Locate the cell with the specified text and output its (x, y) center coordinate. 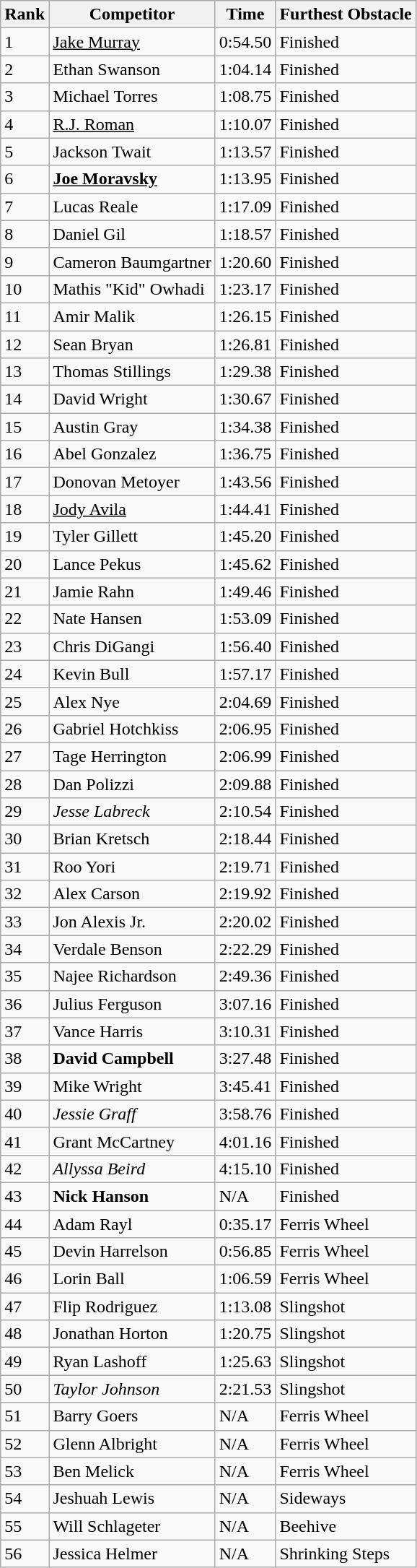
17 (25, 482)
54 (25, 1499)
Jake Murray (132, 42)
Taylor Johnson (132, 1389)
31 (25, 867)
18 (25, 509)
1:34.38 (245, 427)
43 (25, 1196)
Rank (25, 14)
49 (25, 1361)
51 (25, 1416)
1:13.08 (245, 1307)
Abel Gonzalez (132, 454)
1:26.15 (245, 316)
27 (25, 756)
1:25.63 (245, 1361)
21 (25, 592)
1:20.75 (245, 1334)
1:10.07 (245, 124)
1:13.95 (245, 179)
1:49.46 (245, 592)
Lucas Reale (132, 207)
2:06.95 (245, 729)
Will Schlageter (132, 1526)
47 (25, 1307)
55 (25, 1526)
Lance Pekus (132, 564)
2:20.02 (245, 922)
24 (25, 674)
15 (25, 427)
Dan Polizzi (132, 784)
Julius Ferguson (132, 1004)
Najee Richardson (132, 976)
Donovan Metoyer (132, 482)
2:10.54 (245, 812)
Allyssa Beird (132, 1169)
6 (25, 179)
52 (25, 1444)
1:17.09 (245, 207)
2:19.71 (245, 867)
1:06.59 (245, 1279)
Lorin Ball (132, 1279)
1:56.40 (245, 646)
Alex Nye (132, 701)
14 (25, 399)
22 (25, 619)
Alex Carson (132, 894)
33 (25, 922)
Beehive (346, 1526)
1:43.56 (245, 482)
3 (25, 97)
Jon Alexis Jr. (132, 922)
Shrinking Steps (346, 1554)
41 (25, 1141)
Joe Moravsky (132, 179)
Devin Harrelson (132, 1252)
2:22.29 (245, 949)
Ethan Swanson (132, 69)
Jesse Labreck (132, 812)
2:21.53 (245, 1389)
13 (25, 372)
Competitor (132, 14)
Nick Hanson (132, 1196)
25 (25, 701)
30 (25, 839)
Barry Goers (132, 1416)
38 (25, 1059)
50 (25, 1389)
44 (25, 1224)
53 (25, 1471)
Tage Herrington (132, 756)
4:01.16 (245, 1141)
5 (25, 152)
4 (25, 124)
R.J. Roman (132, 124)
Adam Rayl (132, 1224)
Vance Harris (132, 1031)
45 (25, 1252)
1:53.09 (245, 619)
Furthest Obstacle (346, 14)
2:09.88 (245, 784)
Jeshuah Lewis (132, 1499)
Grant McCartney (132, 1141)
46 (25, 1279)
1:45.20 (245, 537)
1:13.57 (245, 152)
Ryan Lashoff (132, 1361)
1:26.81 (245, 345)
42 (25, 1169)
3:10.31 (245, 1031)
Daniel Gil (132, 234)
2:06.99 (245, 756)
1:29.38 (245, 372)
7 (25, 207)
8 (25, 234)
32 (25, 894)
16 (25, 454)
37 (25, 1031)
3:07.16 (245, 1004)
Gabriel Hotchkiss (132, 729)
1:18.57 (245, 234)
Jonathan Horton (132, 1334)
3:58.76 (245, 1114)
19 (25, 537)
Flip Rodriguez (132, 1307)
56 (25, 1554)
3:45.41 (245, 1086)
Jamie Rahn (132, 592)
1:30.67 (245, 399)
9 (25, 261)
0:35.17 (245, 1224)
David Wright (132, 399)
Ben Melick (132, 1471)
Mathis "Kid" Owhadi (132, 289)
23 (25, 646)
2:49.36 (245, 976)
Sean Bryan (132, 345)
Chris DiGangi (132, 646)
0:56.85 (245, 1252)
29 (25, 812)
3:27.48 (245, 1059)
11 (25, 316)
12 (25, 345)
Time (245, 14)
26 (25, 729)
Mike Wright (132, 1086)
Amir Malik (132, 316)
Kevin Bull (132, 674)
1:36.75 (245, 454)
28 (25, 784)
Jody Avila (132, 509)
2 (25, 69)
Jackson Twait (132, 152)
0:54.50 (245, 42)
David Campbell (132, 1059)
39 (25, 1086)
Tyler Gillett (132, 537)
Nate Hansen (132, 619)
Cameron Baumgartner (132, 261)
1:23.17 (245, 289)
1:08.75 (245, 97)
48 (25, 1334)
1:04.14 (245, 69)
Michael Torres (132, 97)
Jessica Helmer (132, 1554)
1:45.62 (245, 564)
Jessie Graff (132, 1114)
1 (25, 42)
10 (25, 289)
Roo Yori (132, 867)
Thomas Stillings (132, 372)
4:15.10 (245, 1169)
36 (25, 1004)
20 (25, 564)
Austin Gray (132, 427)
2:04.69 (245, 701)
35 (25, 976)
1:57.17 (245, 674)
1:44.41 (245, 509)
40 (25, 1114)
Brian Kretsch (132, 839)
Glenn Albright (132, 1444)
34 (25, 949)
2:19.92 (245, 894)
Sideways (346, 1499)
2:18.44 (245, 839)
Verdale Benson (132, 949)
1:20.60 (245, 261)
